Search for the cell housing the specified text and yield its [X, Y] center coordinate. 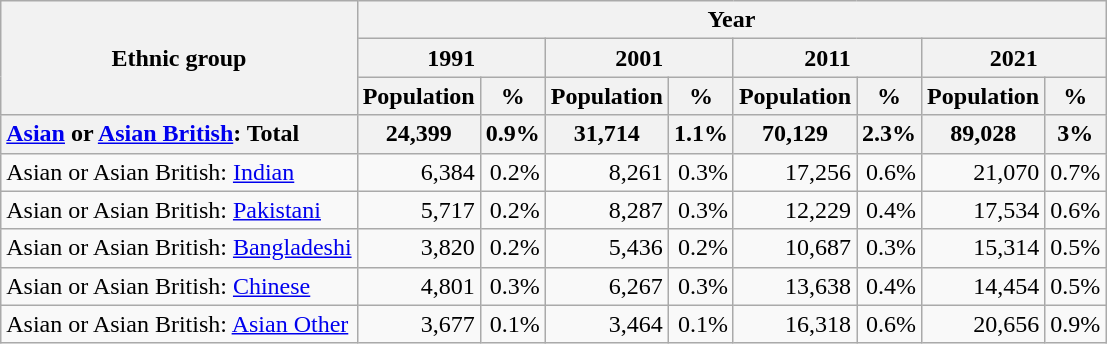
3,677 [418, 324]
Asian or Asian British: Pakistani [179, 210]
6,267 [606, 286]
17,534 [984, 210]
70,129 [794, 134]
Asian or Asian British: Chinese [179, 286]
2011 [827, 58]
17,256 [794, 172]
5,436 [606, 248]
24,399 [418, 134]
89,028 [984, 134]
1.1% [700, 134]
20,656 [984, 324]
3% [1076, 134]
Asian or Asian British: Asian Other [179, 324]
1991 [451, 58]
16,318 [794, 324]
Ethnic group [179, 58]
2021 [1014, 58]
Asian or Asian British: Total [179, 134]
13,638 [794, 286]
2.3% [890, 134]
0.7% [1076, 172]
Year [732, 20]
2001 [639, 58]
6,384 [418, 172]
8,287 [606, 210]
Asian or Asian British: Indian [179, 172]
4,801 [418, 286]
14,454 [984, 286]
21,070 [984, 172]
10,687 [794, 248]
Asian or Asian British: Bangladeshi [179, 248]
3,464 [606, 324]
12,229 [794, 210]
8,261 [606, 172]
5,717 [418, 210]
31,714 [606, 134]
15,314 [984, 248]
3,820 [418, 248]
